For the text-containing cell, return its midpoint in [x, y] coordinate format. 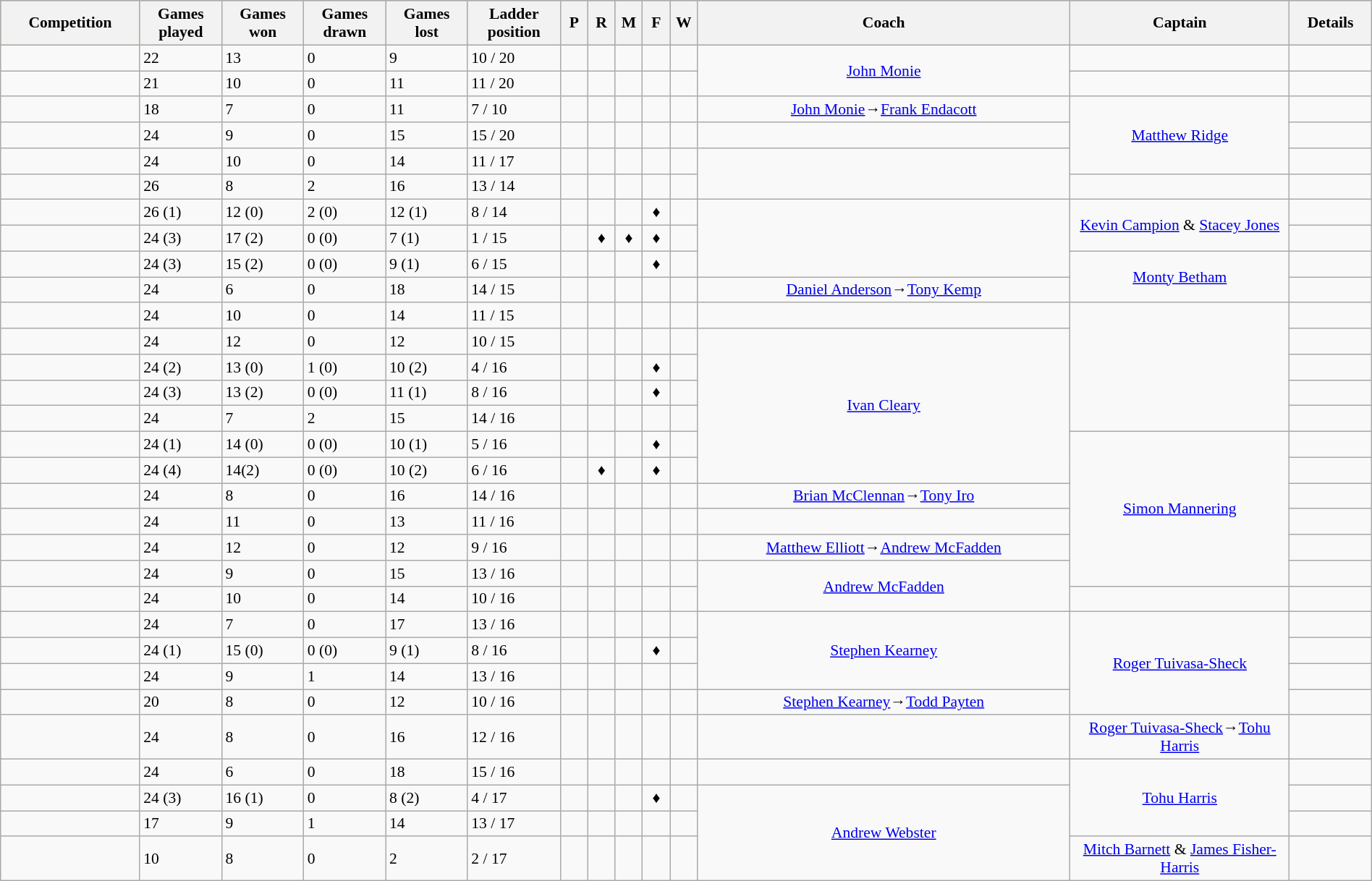
F [656, 23]
10 (1) [427, 445]
Roger Tuivasa-Sheck [1180, 663]
14 / 15 [514, 290]
1 (0) [344, 367]
Stephen Kearney→Todd Payten [884, 702]
4 / 16 [514, 367]
13 (0) [263, 367]
John Monie [884, 71]
13 / 17 [514, 824]
14(2) [263, 470]
11 / 17 [514, 161]
10 / 20 [514, 58]
Ivan Cleary [884, 406]
15 / 20 [514, 135]
6 / 16 [514, 470]
26 (1) [181, 213]
22 [181, 58]
Andrew Webster [884, 833]
21 [181, 84]
Simon Mannering [1180, 509]
Daniel Anderson→Tony Kemp [884, 290]
Gamesdrawn [344, 23]
8 / 14 [514, 213]
12 (0) [263, 213]
10 / 15 [514, 341]
Brian McClennan→Tony Iro [884, 496]
Stephen Kearney [884, 651]
Matthew Ridge [1180, 136]
Kevin Campion & Stacey Jones [1180, 226]
Ladderposition [514, 23]
Gameslost [427, 23]
9 / 16 [514, 548]
Matthew Elliott→Andrew McFadden [884, 548]
M [629, 23]
Competition [71, 23]
11 / 16 [514, 522]
20 [181, 702]
14 (0) [263, 445]
15 (2) [263, 264]
15 / 16 [514, 773]
Gameswon [263, 23]
5 / 16 [514, 445]
11 / 20 [514, 84]
13 / 14 [514, 187]
7 (1) [427, 239]
4 / 17 [514, 798]
R [601, 23]
Tohu Harris [1180, 799]
11 (1) [427, 393]
13 (2) [263, 393]
12 / 16 [514, 738]
6 / 15 [514, 264]
26 [181, 187]
11 / 15 [514, 316]
2 / 17 [514, 859]
W [684, 23]
24 (2) [181, 367]
24 (4) [181, 470]
Andrew McFadden [884, 586]
Roger Tuivasa-Sheck→Tohu Harris [1180, 738]
7 / 10 [514, 110]
2 (0) [344, 213]
8 (2) [427, 798]
17 (2) [263, 239]
Gamesplayed [181, 23]
Monty Betham [1180, 276]
Mitch Barnett & James Fisher-Harris [1180, 859]
15 (0) [263, 651]
Details [1330, 23]
John Monie→Frank Endacott [884, 110]
P [574, 23]
Captain [1180, 23]
Coach [884, 23]
12 (1) [427, 213]
1 / 15 [514, 239]
16 (1) [263, 798]
